Extract the (X, Y) coordinate from the center of the cell holding the provided text.  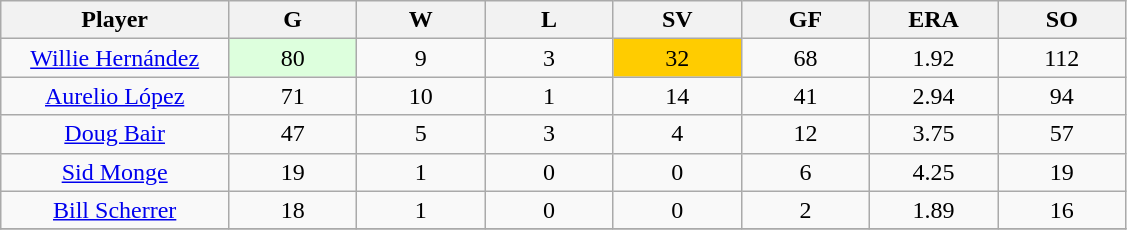
Bill Scherrer (115, 210)
W (421, 20)
2.94 (934, 96)
57 (1062, 134)
6 (805, 172)
12 (805, 134)
Doug Bair (115, 134)
4 (677, 134)
47 (293, 134)
GF (805, 20)
L (549, 20)
Player (115, 20)
10 (421, 96)
41 (805, 96)
4.25 (934, 172)
68 (805, 58)
SV (677, 20)
SO (1062, 20)
G (293, 20)
1.89 (934, 210)
ERA (934, 20)
80 (293, 58)
14 (677, 96)
Willie Hernández (115, 58)
32 (677, 58)
Aurelio López (115, 96)
1.92 (934, 58)
2 (805, 210)
71 (293, 96)
18 (293, 210)
5 (421, 134)
Sid Monge (115, 172)
3.75 (934, 134)
112 (1062, 58)
9 (421, 58)
94 (1062, 96)
16 (1062, 210)
